Return [x, y] of the center of cell containing provided text 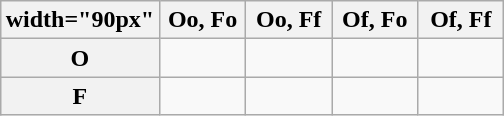
Of, Fo [375, 20]
width="90px" [80, 20]
O [80, 58]
F [80, 96]
Oo, Fo [203, 20]
Of, Ff [461, 20]
Oo, Ff [289, 20]
